Determine the [x, y] coordinate at the center of the cell enclosing the given text.  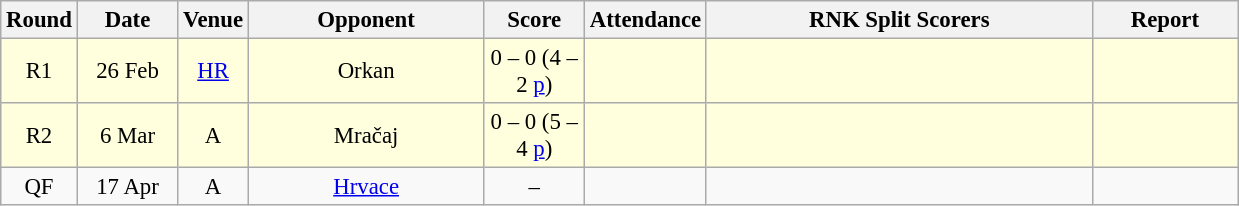
– [534, 187]
QF [39, 187]
R2 [39, 136]
Opponent [366, 20]
Hrvace [366, 187]
RNK Split Scorers [899, 20]
Venue [214, 20]
Mračaj [366, 136]
Round [39, 20]
Report [1165, 20]
0 – 0 (5 – 4 p) [534, 136]
Orkan [366, 72]
17 Apr [128, 187]
HR [214, 72]
0 – 0 (4 – 2 p) [534, 72]
26 Feb [128, 72]
R1 [39, 72]
Attendance [646, 20]
Date [128, 20]
6 Mar [128, 136]
Score [534, 20]
